For the text-containing cell, return its midpoint in (x, y) coordinate format. 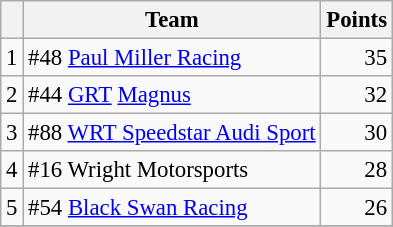
4 (12, 170)
26 (356, 208)
30 (356, 133)
35 (356, 58)
#48 Paul Miller Racing (172, 58)
#44 GRT Magnus (172, 95)
Points (356, 20)
2 (12, 95)
Team (172, 20)
5 (12, 208)
#88 WRT Speedstar Audi Sport (172, 133)
1 (12, 58)
#54 Black Swan Racing (172, 208)
#16 Wright Motorsports (172, 170)
3 (12, 133)
32 (356, 95)
28 (356, 170)
